Pinpoint the cell where the given text exists, returning its [X, Y] midpoint coordinate. 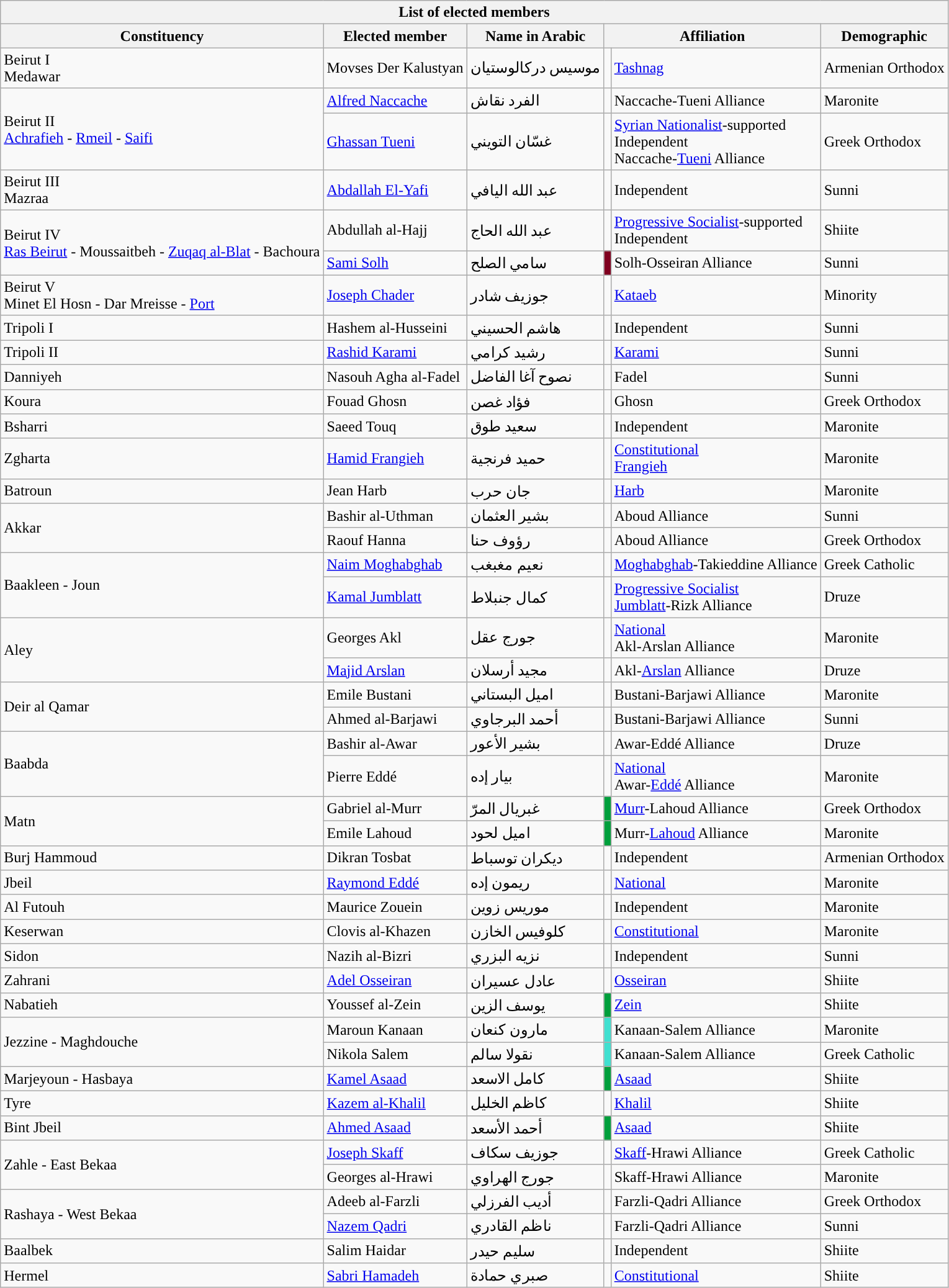
Beirut IVRas Beirut - Moussaitbeh - Zuqaq al-Blat - Bachoura [162, 243]
Khalil [716, 1104]
Youssef al-Zein [395, 1005]
Tripoli II [162, 353]
Tashnag [716, 68]
Jbeil [162, 883]
ديكران توسباط [535, 858]
Movses Der Kalustyan [395, 68]
Pierre Eddé [395, 776]
Raouf Hanna [395, 540]
Nazih al-Bizri [395, 956]
Demographic [884, 36]
Awar-Eddé Alliance [716, 744]
كاظم الخليل [535, 1104]
Nazem Qadri [395, 1226]
جوزيف شادر [535, 295]
صبري حمادة [535, 1276]
List of elected members [474, 12]
غسّان التويني [535, 142]
Hamid Frangieh [395, 458]
Kamal Jumblatt [395, 597]
Tyre [162, 1104]
أديب الفرزلي [535, 1202]
Affiliation [713, 36]
Baakleen - Joun [162, 585]
Adeeb al-Farzli [395, 1202]
Keserwan [162, 932]
Joseph Chader [395, 295]
Sami Solh [395, 263]
Matn [162, 821]
كامل الاسعد [535, 1079]
جورج الهراوي [535, 1177]
أحمد الأسعد [535, 1128]
Ghassan Tueni [395, 142]
نقولا سالم [535, 1054]
رشيد كرامي [535, 353]
Clovis al-Khazen [395, 932]
جورج عقل [535, 637]
Alfred Naccache [395, 101]
Nasouh Agha al-Fadel [395, 377]
NationalAwar-Eddé Alliance [716, 776]
Constituency [162, 36]
مارون كنعان [535, 1030]
كمال جنبلاط [535, 597]
Georges Akl [395, 637]
Akl-Arslan Alliance [716, 670]
Batroun [162, 491]
Baalbek [162, 1251]
Ghosn [716, 402]
Progressive SocialistJumblatt-Rizk Alliance [716, 597]
Elected member [395, 36]
بشير العثمان [535, 516]
Naccache-Tueni Alliance [716, 101]
عبد الله اليافي [535, 190]
Danniyeh [162, 377]
Gabriel al-Murr [395, 809]
Baabda [162, 763]
Harb [716, 491]
Zahrani [162, 981]
Osseiran [716, 981]
Aley [162, 649]
Emile Lahoud [395, 833]
نصوح آغا الفاضل [535, 377]
عبد الله الحاج [535, 231]
غبريال المرّ [535, 809]
كلوفيس الخازن [535, 932]
Ahmed al-Barjawi [395, 719]
Zein [716, 1005]
Zgharta [162, 458]
سعيد طوق [535, 426]
Name in Arabic [535, 36]
مجيد أرسلان [535, 670]
Abdallah El-Yafi [395, 190]
Koura [162, 402]
اميل البستاني [535, 695]
Majid Arslan [395, 670]
National [716, 883]
Maurice Zouein [395, 907]
ConstitutionalFrangieh [716, 458]
Marjeyoun - Hasbaya [162, 1079]
سليم حيدر [535, 1251]
Abdullah al-Hajj [395, 231]
Moghabghab-Takieddine Alliance [716, 565]
Karami [716, 353]
ريمون إده [535, 883]
Beirut IIIMazraa [162, 190]
Ahmed Asaad [395, 1128]
Raymond Eddé [395, 883]
ناظم القادري [535, 1226]
Naim Moghabghab [395, 565]
Hashem al-Husseini [395, 328]
Georges al-Hrawi [395, 1177]
Maroun Kanaan [395, 1030]
حميد فرنجية [535, 458]
Al Futouh [162, 907]
الفرد نقاش [535, 101]
Jean Harb [395, 491]
جان حرب [535, 491]
Burj Hammoud [162, 858]
Saeed Touq [395, 426]
Sidon [162, 956]
Akkar [162, 528]
Fouad Ghosn [395, 402]
Kazem al-Khalil [395, 1104]
Nikola Salem [395, 1054]
Bashir al-Awar [395, 744]
بشير الأعور [535, 744]
Tripoli I [162, 328]
نعيم مغبغب [535, 565]
Bint Jbeil [162, 1128]
موريس زوين [535, 907]
Jezzine - Maghdouche [162, 1042]
Emile Bustani [395, 695]
اميل لحود [535, 833]
Bashir al-Uthman [395, 516]
Dikran Tosbat [395, 858]
Nabatieh [162, 1005]
Beirut VMinet El Hosn - Dar Mreisse - Port [162, 295]
Kamel Asaad [395, 1079]
Sabri Hamadeh [395, 1276]
رؤوف حنا [535, 540]
هاشم الحسيني [535, 328]
Bsharri [162, 426]
جوزيف سكاف [535, 1153]
Joseph Skaff [395, 1153]
Beirut IIAchrafieh - Rmeil - Saifi [162, 129]
موسيس دركالوستيان [535, 68]
Solh-Osseiran Alliance [716, 263]
Deir al Qamar [162, 706]
Rashid Karami [395, 353]
Rashaya - West Bekaa [162, 1214]
Minority [884, 295]
Beirut IMedawar [162, 68]
Progressive Socialist-supportedIndependent [716, 231]
يوسف الزين [535, 1005]
فؤاد غصن [535, 402]
Fadel [716, 377]
بيار إده [535, 776]
NationalAkl-Arslan Alliance [716, 637]
عادل عسيران [535, 981]
أحمد البرجاوي [535, 719]
Syrian Nationalist-supportedIndependentNaccache-Tueni Alliance [716, 142]
Adel Osseiran [395, 981]
سامي الصلح [535, 263]
Hermel [162, 1276]
Kataeb [716, 295]
Salim Haidar [395, 1251]
نزيه البزري [535, 956]
Zahle - East Bekaa [162, 1164]
